Pinpoint the cell where the given text exists, returning its [x, y] midpoint coordinate. 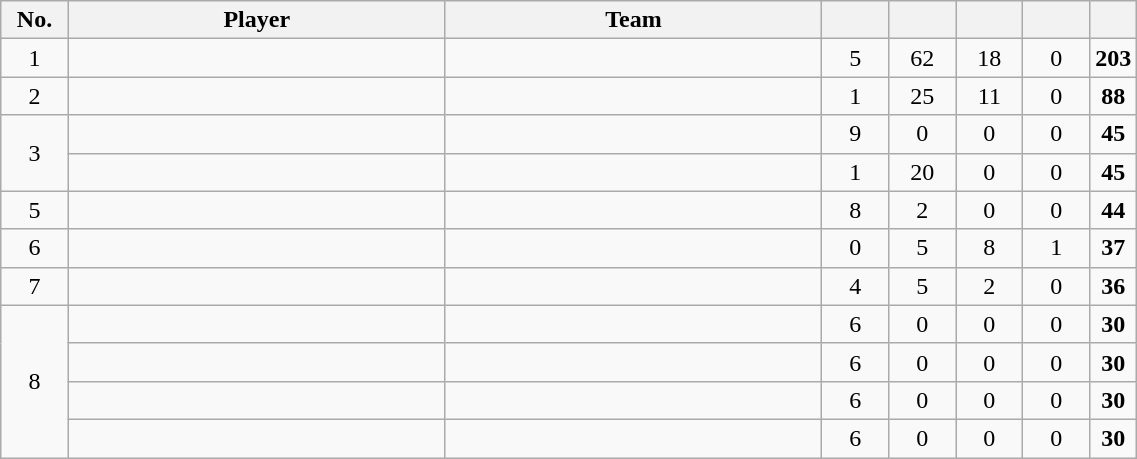
37 [1114, 248]
No. [35, 20]
9 [856, 134]
203 [1114, 58]
44 [1114, 210]
20 [922, 172]
88 [1114, 96]
62 [922, 58]
3 [35, 153]
Player [256, 20]
25 [922, 96]
Team [634, 20]
36 [1114, 286]
11 [990, 96]
4 [856, 286]
18 [990, 58]
7 [35, 286]
